Locate the cell with the specified text and output its (X, Y) center coordinate. 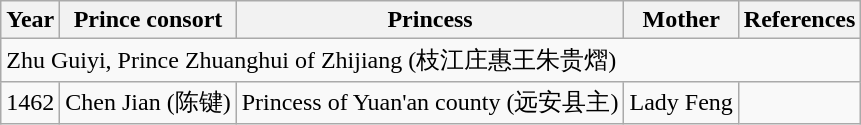
Princess of Yuan'an county (远安县主) (430, 102)
Mother (681, 20)
Lady Feng (681, 102)
Princess (430, 20)
References (800, 20)
Chen Jian (陈键) (148, 102)
Year (30, 20)
Prince consort (148, 20)
1462 (30, 102)
Zhu Guiyi, Prince Zhuanghui of Zhijiang (枝江庄惠王朱贵熠) (431, 60)
